Return (x, y) of the center of cell containing provided text 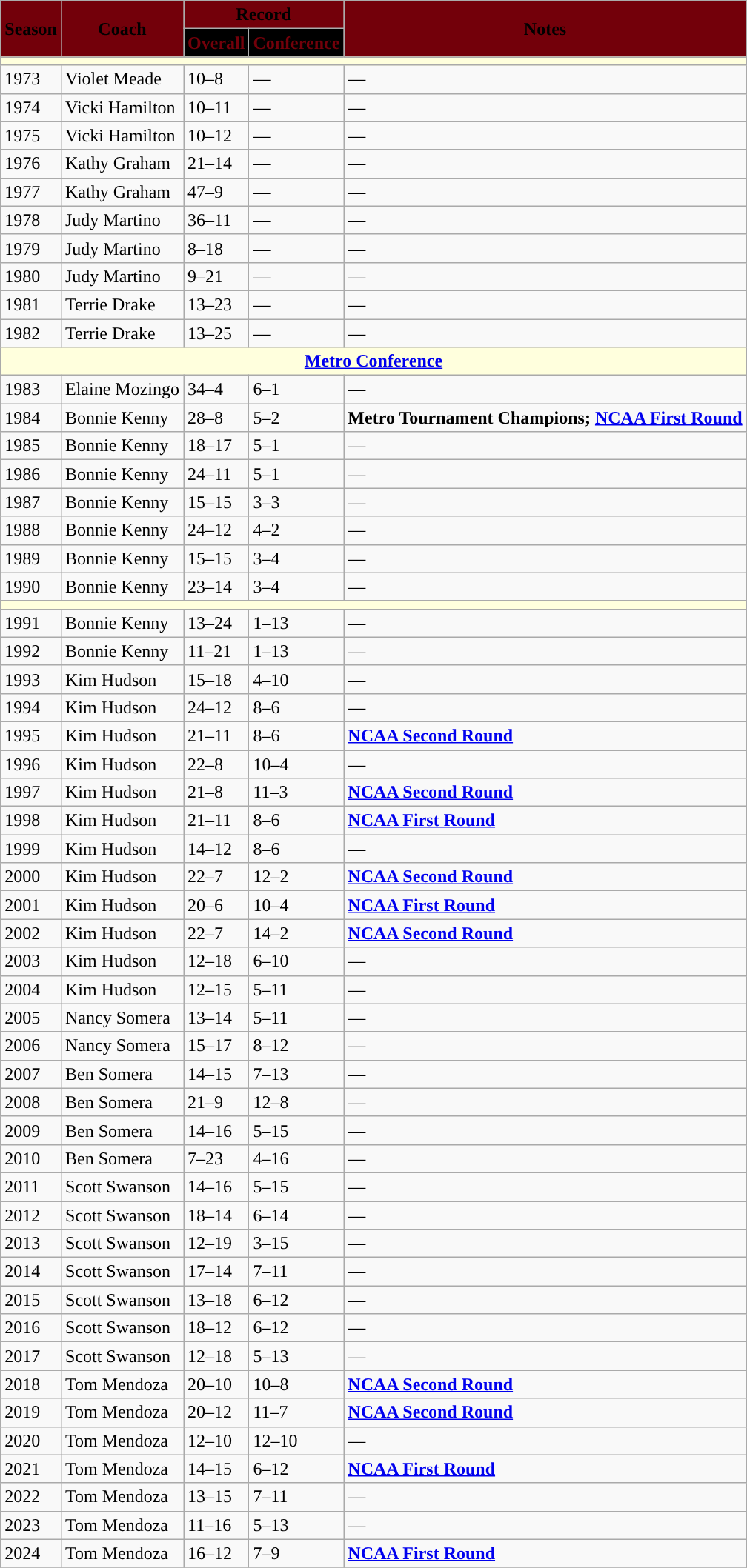
Metro Conference (373, 361)
Overall (216, 43)
36–11 (216, 220)
1986 (31, 474)
7–9 (296, 1553)
22–8 (216, 764)
1996 (31, 764)
13–25 (216, 333)
7–23 (216, 1158)
Metro Tournament Champions; NCAA First Round (545, 418)
2012 (31, 1215)
Record (264, 15)
2015 (31, 1300)
7–13 (296, 1074)
Elaine Mozingo (122, 390)
Conference (296, 43)
21–9 (216, 1102)
15–17 (216, 1046)
6–14 (296, 1215)
1997 (31, 793)
18–17 (216, 446)
8–12 (296, 1046)
2003 (31, 961)
1995 (31, 735)
2021 (31, 1469)
10–12 (216, 136)
1999 (31, 849)
28–8 (216, 418)
4–16 (296, 1158)
Notes (545, 29)
1984 (31, 418)
1998 (31, 821)
18–14 (216, 1215)
2006 (31, 1046)
1976 (31, 164)
13–24 (216, 623)
14–12 (216, 849)
2019 (31, 1412)
12–2 (296, 877)
13–14 (216, 1018)
1974 (31, 107)
18–12 (216, 1328)
12–8 (296, 1102)
2016 (31, 1328)
1991 (31, 623)
1979 (31, 248)
14–2 (296, 933)
2010 (31, 1158)
1977 (31, 192)
1973 (31, 79)
1994 (31, 707)
11–7 (296, 1412)
8–18 (216, 248)
2023 (31, 1525)
5–2 (296, 418)
2009 (31, 1130)
Violet Meade (122, 79)
2002 (31, 933)
2022 (31, 1497)
13–23 (216, 304)
1988 (31, 530)
15–18 (216, 679)
4–2 (296, 530)
9–21 (216, 276)
1983 (31, 390)
21–14 (216, 164)
1990 (31, 587)
3–15 (296, 1244)
2004 (31, 990)
2014 (31, 1272)
11–21 (216, 651)
2011 (31, 1187)
2013 (31, 1244)
24–11 (216, 474)
2018 (31, 1384)
2007 (31, 1074)
1985 (31, 446)
16–12 (216, 1553)
1993 (31, 679)
2024 (31, 1553)
1981 (31, 304)
12–19 (216, 1244)
20–10 (216, 1384)
17–14 (216, 1272)
20–12 (216, 1412)
1989 (31, 558)
11–16 (216, 1525)
2020 (31, 1441)
21–8 (216, 793)
1992 (31, 651)
47–9 (216, 192)
2005 (31, 1018)
Season (31, 29)
6–10 (296, 961)
13–15 (216, 1497)
20–6 (216, 905)
2001 (31, 905)
10–11 (216, 107)
34–4 (216, 390)
11–3 (296, 793)
2008 (31, 1102)
4–10 (296, 679)
13–18 (216, 1300)
1978 (31, 220)
3–3 (296, 502)
1987 (31, 502)
1982 (31, 333)
2000 (31, 877)
23–14 (216, 587)
1975 (31, 136)
Coach (122, 29)
2017 (31, 1356)
12–15 (216, 990)
6–1 (296, 390)
1980 (31, 276)
